Determine the (x, y) coordinate at the center of the cell enclosing the given text.  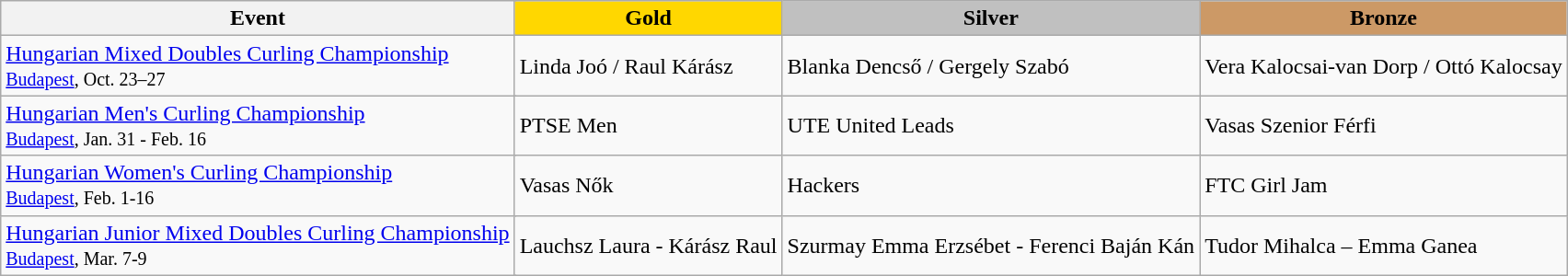
Hungarian Mixed Doubles Curling Championship Budapest, Oct. 23–27 (258, 66)
Silver (991, 18)
Hungarian Women's Curling Championship Budapest, Feb. 1-16 (258, 186)
Vasas Nők (648, 186)
PTSE Men (648, 125)
Szurmay Emma Erzsébet - Ferenci Baján Kán (991, 245)
FTC Girl Jam (1384, 186)
Event (258, 18)
Hackers (991, 186)
Gold (648, 18)
Linda Joó / Raul Kárász (648, 66)
Hungarian Men's Curling Championship Budapest, Jan. 31 - Feb. 16 (258, 125)
Vasas Szenior Férfi (1384, 125)
Lauchsz Laura - Kárász Raul (648, 245)
UTE United Leads (991, 125)
Vera Kalocsai-van Dorp / Ottó Kalocsay (1384, 66)
Blanka Dencső / Gergely Szabó (991, 66)
Tudor Mihalca – Emma Ganea (1384, 245)
Hungarian Junior Mixed Doubles Curling Championship Budapest, Mar. 7-9 (258, 245)
Bronze (1384, 18)
